For the text-containing cell, return its midpoint in [x, y] coordinate format. 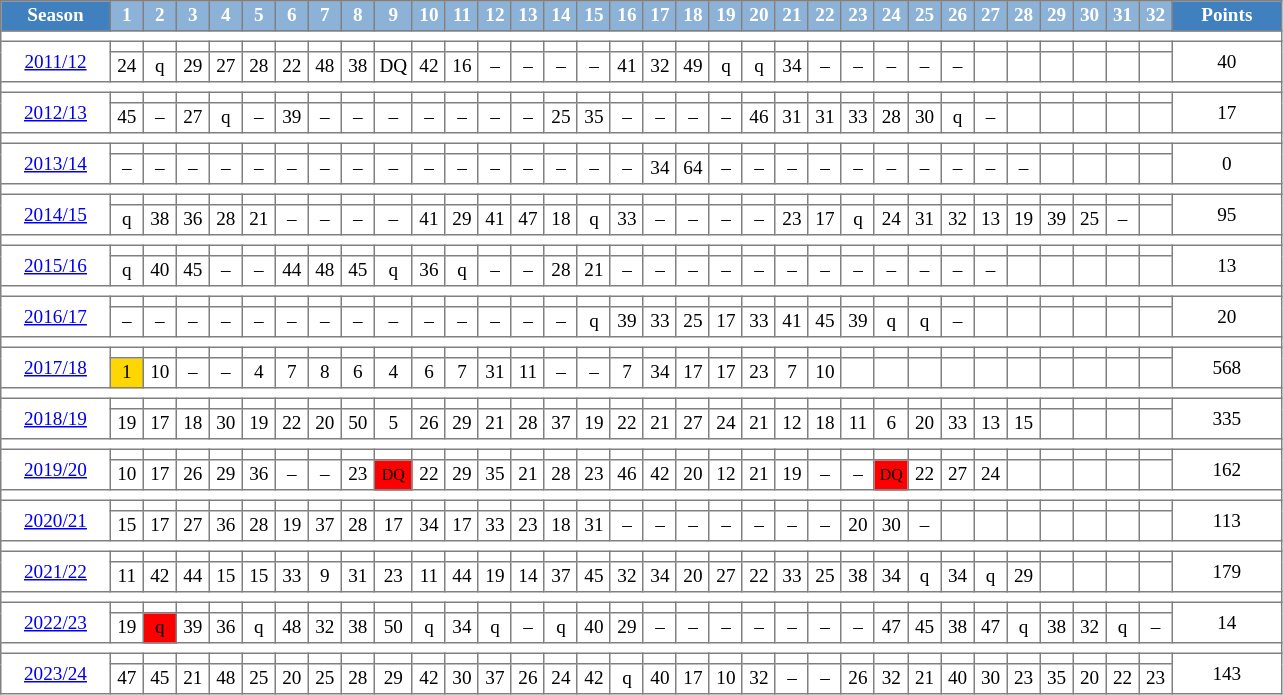
Season [56, 16]
113 [1227, 520]
2012/13 [56, 112]
64 [692, 169]
Points [1227, 16]
2016/17 [56, 316]
2013/14 [56, 163]
2021/22 [56, 571]
2022/23 [56, 622]
335 [1227, 418]
2018/19 [56, 418]
49 [692, 67]
568 [1227, 367]
2015/16 [56, 265]
2011/12 [56, 61]
162 [1227, 469]
2017/18 [56, 367]
179 [1227, 571]
2 [160, 16]
2020/21 [56, 520]
3 [192, 16]
2014/15 [56, 214]
2019/20 [56, 469]
143 [1227, 673]
2023/24 [56, 673]
0 [1227, 163]
95 [1227, 214]
